From the cell containing the given text, extract its center point as [x, y] coordinate. 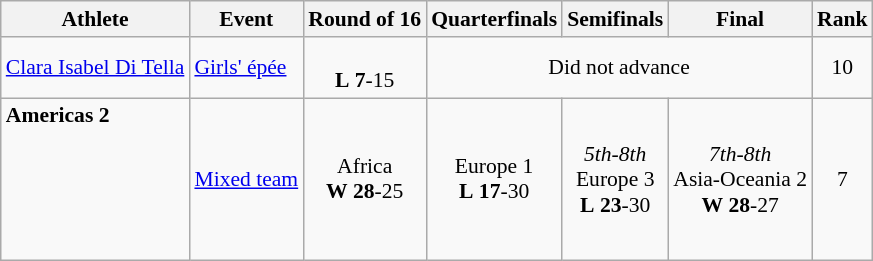
Clara Isabel Di Tella [96, 68]
Event [246, 19]
Europe 1 L 17-30 [494, 180]
Did not advance [619, 68]
L 7-15 [364, 68]
Americas 2 [96, 180]
Athlete [96, 19]
Round of 16 [364, 19]
Mixed team [246, 180]
Girls' épée [246, 68]
Semifinals [615, 19]
7 [842, 180]
Rank [842, 19]
10 [842, 68]
7th-8thAsia-Oceania 2 W 28-27 [740, 180]
5th-8thEurope 3 L 23-30 [615, 180]
Africa W 28-25 [364, 180]
Quarterfinals [494, 19]
Final [740, 19]
